Find where the given text appears and provide that cell's center as (x, y) coordinate. 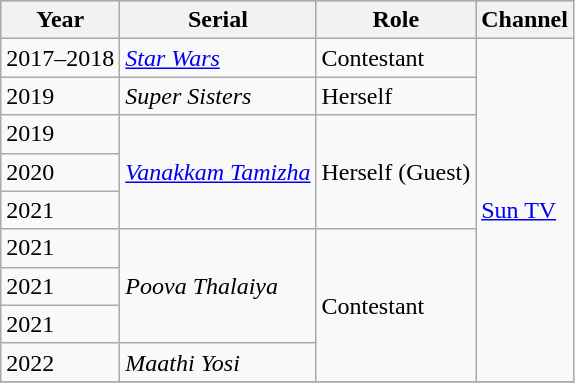
Role (396, 20)
Herself (Guest) (396, 172)
Super Sisters (218, 96)
2020 (60, 172)
2017–2018 (60, 58)
Star Wars (218, 58)
Channel (525, 20)
Maathi Yosi (218, 362)
Poova Thalaiya (218, 286)
2022 (60, 362)
Vanakkam Tamizha (218, 172)
Herself (396, 96)
Sun TV (525, 210)
Serial (218, 20)
Year (60, 20)
